Scan for the cell matching the given text and deliver its [X, Y] coordinate at center. 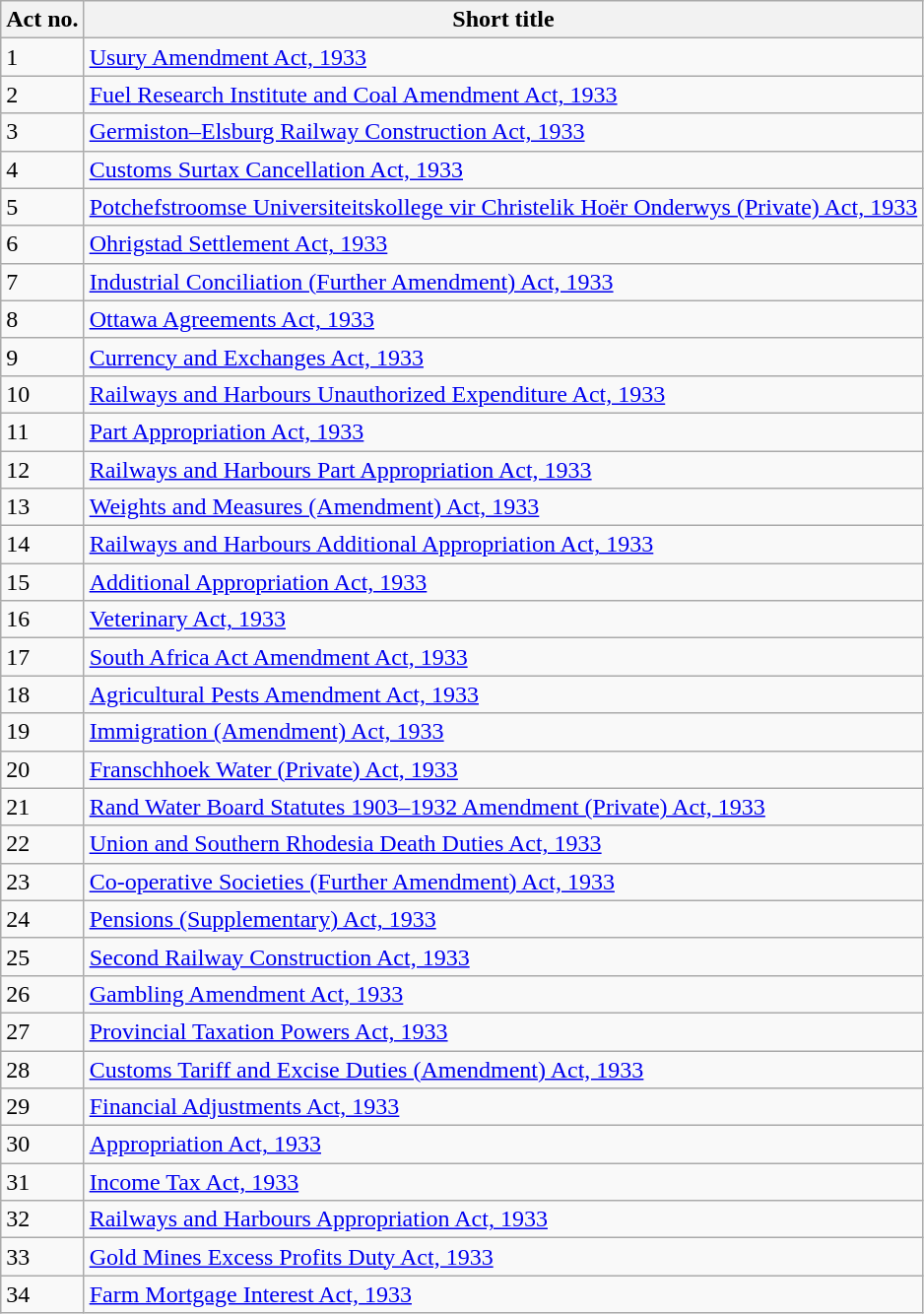
19 [42, 732]
Ottawa Agreements Act, 1933 [503, 319]
Short title [503, 20]
Ohrigstad Settlement Act, 1933 [503, 244]
22 [42, 844]
Railways and Harbours Unauthorized Expenditure Act, 1933 [503, 394]
29 [42, 1107]
12 [42, 470]
10 [42, 394]
Income Tax Act, 1933 [503, 1182]
16 [42, 620]
4 [42, 169]
17 [42, 657]
32 [42, 1219]
26 [42, 994]
Additional Appropriation Act, 1933 [503, 582]
Provincial Taxation Powers Act, 1933 [503, 1031]
24 [42, 919]
31 [42, 1182]
18 [42, 694]
Currency and Exchanges Act, 1933 [503, 357]
Appropriation Act, 1933 [503, 1145]
Railways and Harbours Additional Appropriation Act, 1933 [503, 545]
8 [42, 319]
Co-operative Societies (Further Amendment) Act, 1933 [503, 882]
Financial Adjustments Act, 1933 [503, 1107]
27 [42, 1031]
15 [42, 582]
13 [42, 507]
9 [42, 357]
20 [42, 769]
Railways and Harbours Part Appropriation Act, 1933 [503, 470]
Potchefstroomse Universiteitskollege vir Christelik Hoër Onderwys (Private) Act, 1933 [503, 207]
Weights and Measures (Amendment) Act, 1933 [503, 507]
Customs Surtax Cancellation Act, 1933 [503, 169]
Gambling Amendment Act, 1933 [503, 994]
30 [42, 1145]
Veterinary Act, 1933 [503, 620]
Germiston–Elsburg Railway Construction Act, 1933 [503, 132]
Railways and Harbours Appropriation Act, 1933 [503, 1219]
34 [42, 1294]
7 [42, 282]
33 [42, 1257]
2 [42, 95]
21 [42, 807]
Part Appropriation Act, 1933 [503, 431]
Union and Southern Rhodesia Death Duties Act, 1933 [503, 844]
Agricultural Pests Amendment Act, 1933 [503, 694]
Farm Mortgage Interest Act, 1933 [503, 1294]
Immigration (Amendment) Act, 1933 [503, 732]
3 [42, 132]
Rand Water Board Statutes 1903–1932 Amendment (Private) Act, 1933 [503, 807]
Industrial Conciliation (Further Amendment) Act, 1933 [503, 282]
1 [42, 57]
Act no. [42, 20]
6 [42, 244]
Franschhoek Water (Private) Act, 1933 [503, 769]
25 [42, 956]
Fuel Research Institute and Coal Amendment Act, 1933 [503, 95]
23 [42, 882]
11 [42, 431]
Usury Amendment Act, 1933 [503, 57]
Pensions (Supplementary) Act, 1933 [503, 919]
Gold Mines Excess Profits Duty Act, 1933 [503, 1257]
28 [42, 1069]
Second Railway Construction Act, 1933 [503, 956]
Customs Tariff and Excise Duties (Amendment) Act, 1933 [503, 1069]
5 [42, 207]
South Africa Act Amendment Act, 1933 [503, 657]
14 [42, 545]
